Determine the (X, Y) coordinate at the center of the cell enclosing the given text.  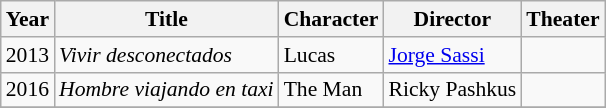
Vivir desconectados (166, 55)
Hombre viajando en taxi (166, 90)
Jorge Sassi (452, 55)
Theater (562, 19)
Lucas (332, 55)
The Man (332, 90)
Character (332, 19)
2016 (28, 90)
2013 (28, 55)
Title (166, 19)
Year (28, 19)
Ricky Pashkus (452, 90)
Director (452, 19)
